Return (x, y) of the center of cell containing provided text 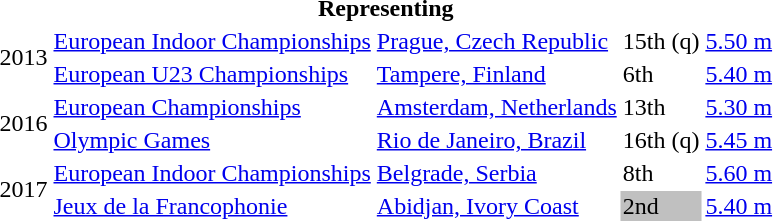
Prague, Czech Republic (496, 41)
Amsterdam, Netherlands (496, 107)
Jeux de la Francophonie (212, 206)
Belgrade, Serbia (496, 173)
16th (q) (661, 140)
European U23 Championships (212, 74)
European Championships (212, 107)
Tampere, Finland (496, 74)
Olympic Games (212, 140)
2nd (661, 206)
13th (661, 107)
6th (661, 74)
15th (q) (661, 41)
8th (661, 173)
Rio de Janeiro, Brazil (496, 140)
Abidjan, Ivory Coast (496, 206)
